Pinpoint the cell where the given text exists, returning its (x, y) midpoint coordinate. 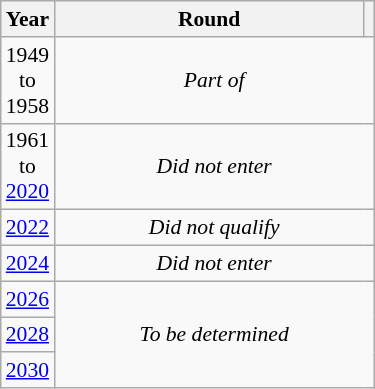
Did not qualify (214, 228)
1949to1958 (28, 80)
2026 (28, 299)
2028 (28, 335)
Round (209, 19)
1961to2020 (28, 166)
Part of (214, 80)
Year (28, 19)
To be determined (214, 334)
2030 (28, 371)
2024 (28, 264)
2022 (28, 228)
